Provide the [X, Y] coordinate of the cell's center where the given text is located.  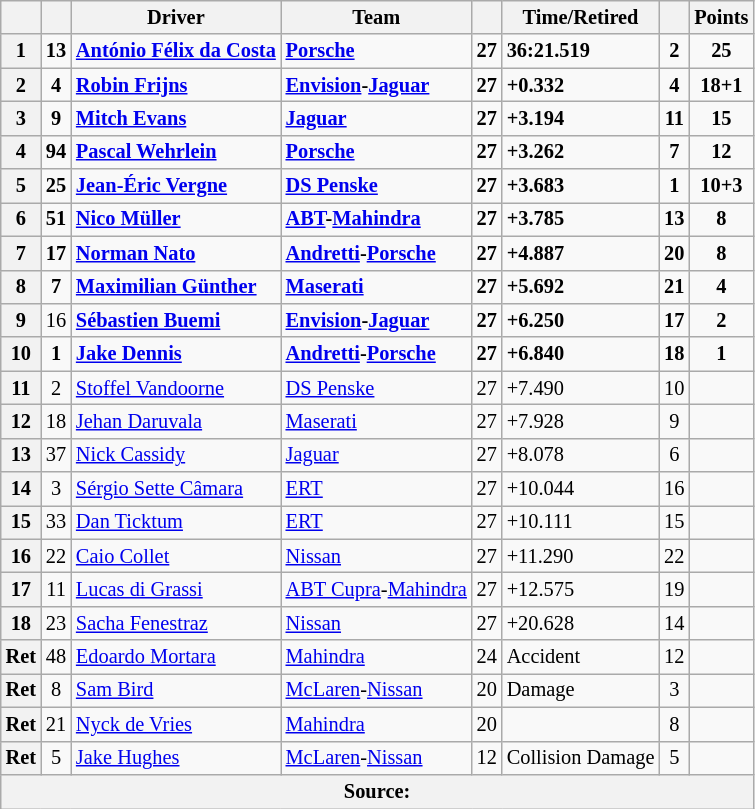
Sam Bird [176, 690]
+7.928 [580, 421]
Sacha Fenestraz [176, 623]
ABT-Mahindra [376, 219]
Jake Hughes [176, 758]
Jehan Daruvala [176, 421]
+12.575 [580, 589]
23 [56, 623]
+4.887 [580, 253]
+7.490 [580, 388]
+3.785 [580, 219]
Dan Ticktum [176, 522]
+11.290 [580, 556]
Team [376, 17]
36:21.519 [580, 51]
Pascal Wehrlein [176, 152]
Source: [378, 791]
51 [56, 219]
Jean-Éric Vergne [176, 186]
Sébastien Buemi [176, 320]
+8.078 [580, 455]
Robin Frijns [176, 85]
+3.194 [580, 118]
Nyck de Vries [176, 724]
Caio Collet [176, 556]
+6.840 [580, 354]
Accident [580, 657]
Points [721, 17]
Collision Damage [580, 758]
Nick Cassidy [176, 455]
94 [56, 152]
Jake Dennis [176, 354]
Edoardo Mortara [176, 657]
Sérgio Sette Câmara [176, 489]
+3.683 [580, 186]
24 [487, 657]
10+3 [721, 186]
+10.111 [580, 522]
+6.250 [580, 320]
33 [56, 522]
Nico Müller [176, 219]
48 [56, 657]
ABT Cupra-Mahindra [376, 589]
Maximilian Günther [176, 287]
Norman Nato [176, 253]
+3.262 [580, 152]
Time/Retired [580, 17]
+20.628 [580, 623]
18+1 [721, 85]
Lucas di Grassi [176, 589]
Driver [176, 17]
+10.044 [580, 489]
Mitch Evans [176, 118]
19 [674, 589]
António Félix da Costa [176, 51]
+0.332 [580, 85]
Damage [580, 690]
37 [56, 455]
+5.692 [580, 287]
Stoffel Vandoorne [176, 388]
